Detect which cell encompasses the target text, then output its [X, Y] center coordinate. 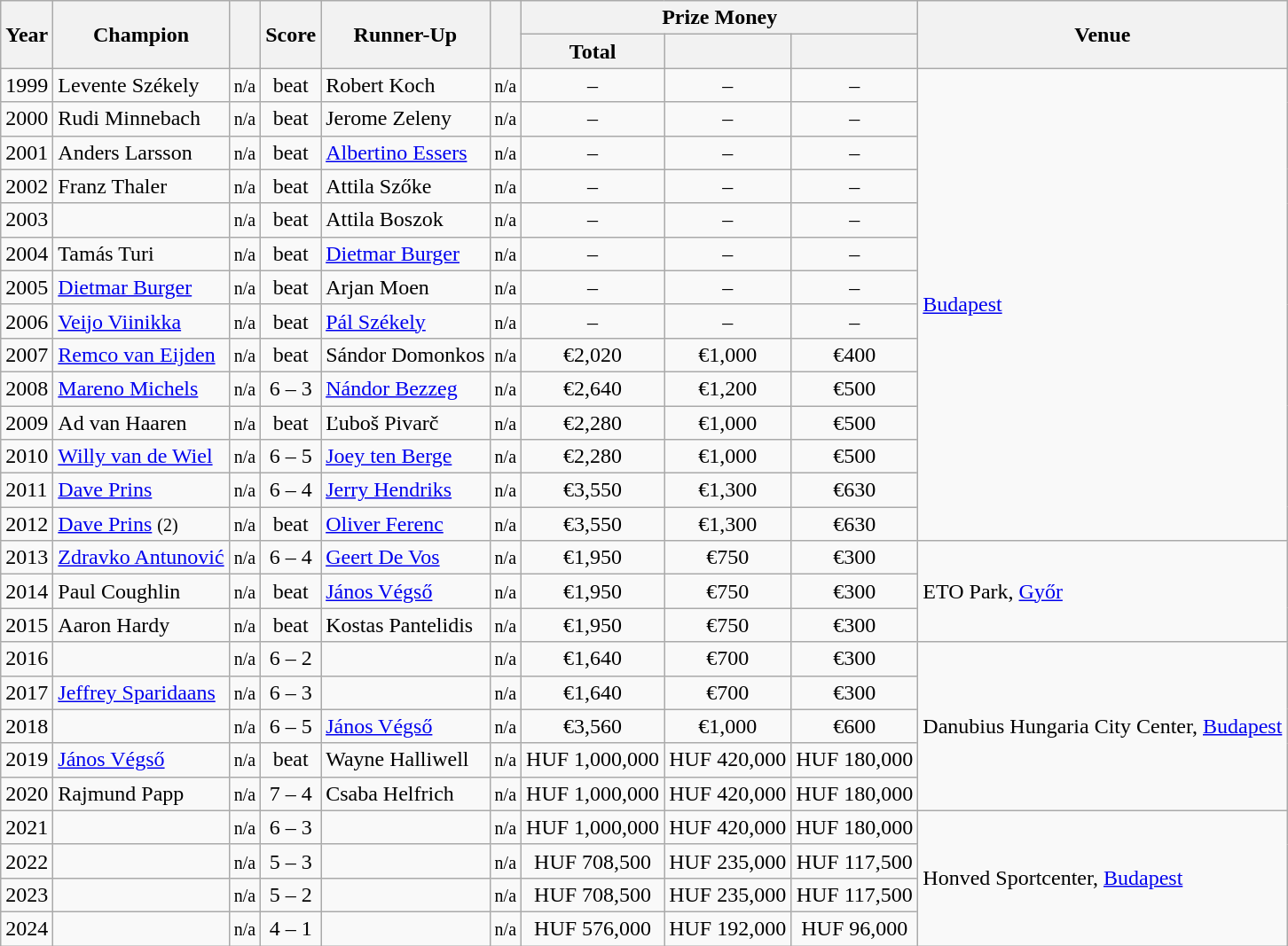
2022 [27, 861]
Csaba Helfrich [405, 794]
2000 [27, 119]
2017 [27, 692]
Danubius Hungaria City Center, Budapest [1103, 726]
2003 [27, 220]
Aaron Hardy [141, 625]
Franz Thaler [141, 186]
Oliver Ferenc [405, 524]
Nándor Bezzeg [405, 388]
€2,640 [593, 388]
Mareno Michels [141, 388]
Prize Money [720, 18]
Champion [141, 35]
Remco van Eijden [141, 355]
Robert Koch [405, 85]
Geert De Vos [405, 558]
2001 [27, 152]
2011 [27, 490]
Anders Larsson [141, 152]
€400 [855, 355]
2010 [27, 457]
2004 [27, 254]
€600 [855, 726]
Rudi Minnebach [141, 119]
HUF 96,000 [855, 928]
7 – 4 [291, 794]
5 – 2 [291, 895]
Tamás Turi [141, 254]
HUF 576,000 [593, 928]
2012 [27, 524]
Joey ten Berge [405, 457]
Dave Prins (2) [141, 524]
2015 [27, 625]
Levente Székely [141, 85]
Runner-Up [405, 35]
5 – 3 [291, 861]
2007 [27, 355]
Jerome Zeleny [405, 119]
2016 [27, 659]
2013 [27, 558]
Sándor Domonkos [405, 355]
2021 [27, 827]
Willy van de Wiel [141, 457]
Ad van Haaren [141, 423]
2002 [27, 186]
HUF 192,000 [727, 928]
Score [291, 35]
2008 [27, 388]
Zdravko Antunović [141, 558]
Ľuboš Pivarč [405, 423]
2006 [27, 321]
Pál Székely [405, 321]
ETO Park, Győr [1103, 591]
€2,020 [593, 355]
Attila Boszok [405, 220]
Veijo Viinikka [141, 321]
Dave Prins [141, 490]
2023 [27, 895]
Paul Coughlin [141, 591]
Albertino Essers [405, 152]
4 – 1 [291, 928]
€1,200 [727, 388]
Year [27, 35]
6 – 2 [291, 659]
Kostas Pantelidis [405, 625]
Wayne Halliwell [405, 760]
Venue [1103, 35]
Rajmund Papp [141, 794]
1999 [27, 85]
Budapest [1103, 305]
2005 [27, 287]
Arjan Moen [405, 287]
2020 [27, 794]
2009 [27, 423]
2014 [27, 591]
2019 [27, 760]
2024 [27, 928]
Total [593, 51]
€3,560 [593, 726]
Honved Sportcenter, Budapest [1103, 878]
2018 [27, 726]
Jeffrey Sparidaans [141, 692]
Jerry Hendriks [405, 490]
Attila Szőke [405, 186]
